Identify which cell holds the provided text, then report its [X, Y] central coordinate. 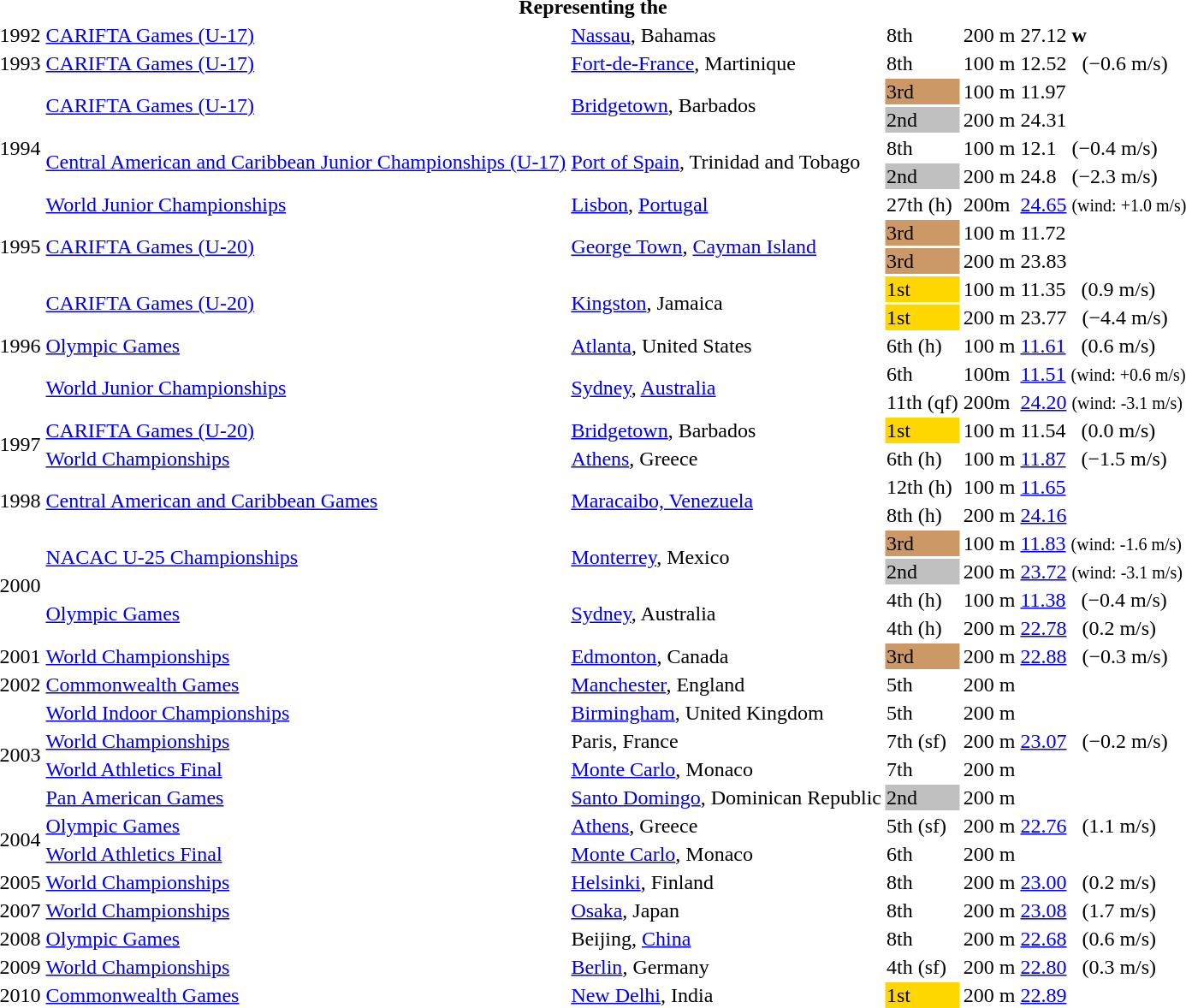
Maracaibo, Venezuela [726, 501]
Kingston, Jamaica [726, 303]
Osaka, Japan [726, 910]
Atlanta, United States [726, 346]
Paris, France [726, 741]
Helsinki, Finland [726, 882]
Santo Domingo, Dominican Republic [726, 798]
Beijing, China [726, 939]
Berlin, Germany [726, 967]
Fort-de-France, Martinique [726, 63]
Edmonton, Canada [726, 656]
Birmingham, United Kingdom [726, 713]
11th (qf) [922, 402]
100m [989, 374]
Central American and Caribbean Games [306, 501]
George Town, Cayman Island [726, 246]
7th (sf) [922, 741]
Monterrey, Mexico [726, 558]
4th (sf) [922, 967]
Manchester, England [726, 685]
Nassau, Bahamas [726, 35]
World Indoor Championships [306, 713]
Central American and Caribbean Junior Championships (U-17) [306, 163]
5th (sf) [922, 826]
8th (h) [922, 515]
27th (h) [922, 205]
Port of Spain, Trinidad and Tobago [726, 163]
7th [922, 769]
Lisbon, Portugal [726, 205]
12th (h) [922, 487]
NACAC U-25 Championships [306, 558]
New Delhi, India [726, 995]
Pan American Games [306, 798]
